Identify which cell holds the provided text, then report its (X, Y) central coordinate. 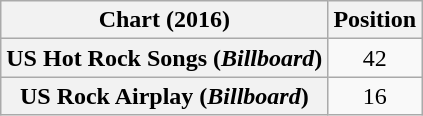
42 (375, 58)
16 (375, 96)
Chart (2016) (164, 20)
Position (375, 20)
US Rock Airplay (Billboard) (164, 96)
US Hot Rock Songs (Billboard) (164, 58)
